For the text-containing cell, return its midpoint in [x, y] coordinate format. 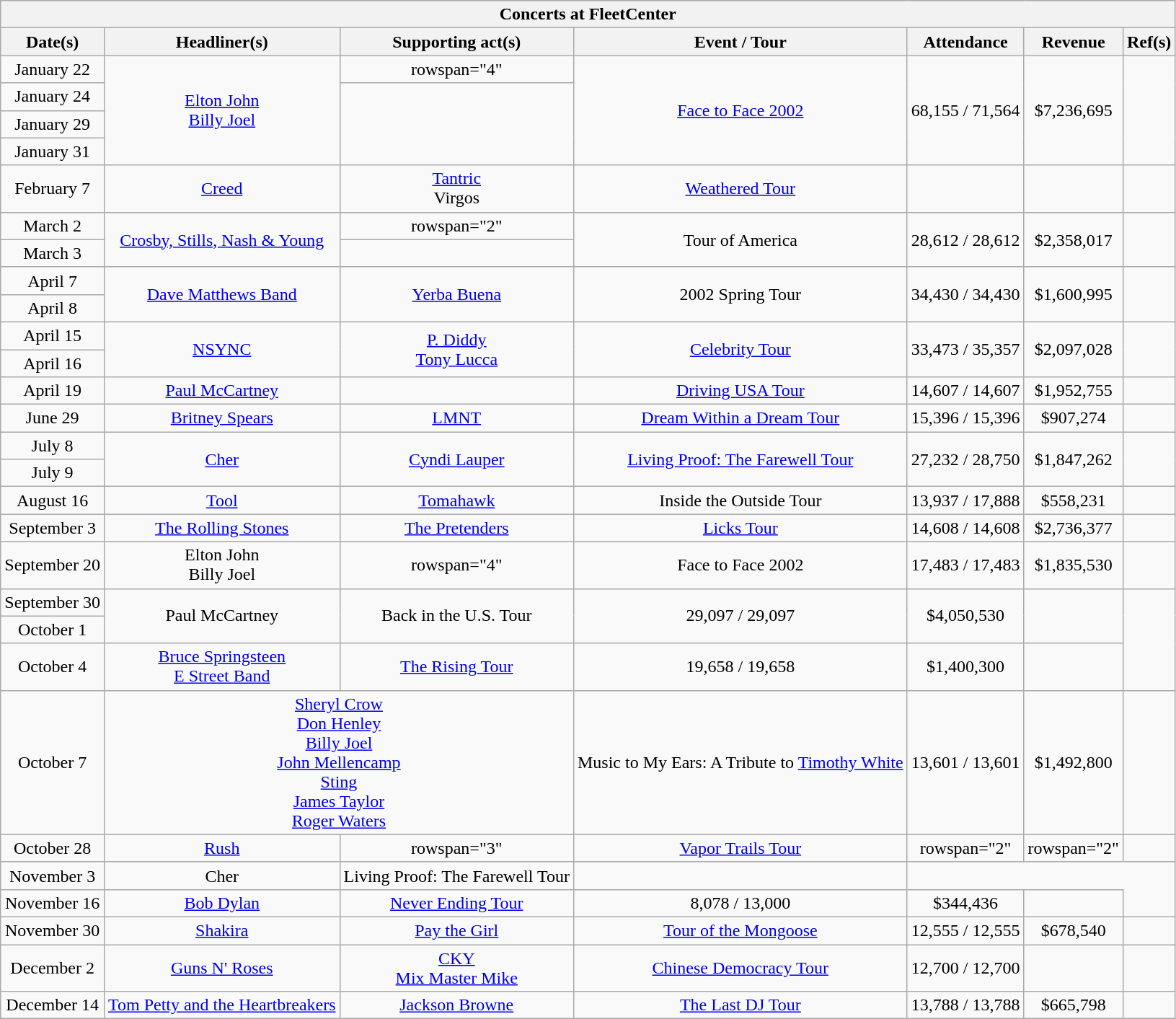
$558,231 [1074, 500]
Shakira [222, 930]
Tool [222, 500]
13,788 / 13,788 [965, 1005]
April 15 [53, 335]
Chinese Democracy Tour [740, 968]
September 20 [53, 565]
December 2 [53, 968]
13,937 / 17,888 [965, 500]
CKYMix Master Mike [456, 968]
November 30 [53, 930]
October 7 [53, 762]
Bruce SpringsteenE Street Band [222, 666]
$2,736,377 [1074, 528]
Tomahawk [456, 500]
19,658 / 19,658 [740, 666]
34,430 / 34,430 [965, 294]
Crosby, Stills, Nash & Young [222, 239]
14,608 / 14,608 [965, 528]
The Rolling Stones [222, 528]
8,078 / 13,000 [740, 903]
July 8 [53, 446]
Yerba Buena [456, 294]
Back in the U.S. Tour [456, 616]
Inside the Outside Tour [740, 500]
$2,358,017 [1074, 239]
LMNT [456, 418]
$1,492,800 [1074, 762]
Dream Within a Dream Tour [740, 418]
12,555 / 12,555 [965, 930]
Concerts at FleetCenter [588, 14]
$344,436 [965, 903]
Creed [222, 189]
The Rising Tour [456, 666]
December 14 [53, 1005]
April 19 [53, 391]
Tour of America [740, 239]
July 9 [53, 473]
$2,097,028 [1074, 349]
NSYNC [222, 349]
Tom Petty and the Heartbreakers [222, 1005]
August 16 [53, 500]
April 16 [53, 363]
28,612 / 28,612 [965, 239]
33,473 / 35,357 [965, 349]
$665,798 [1074, 1005]
Jackson Browne [456, 1005]
January 31 [53, 151]
March 3 [53, 253]
$678,540 [1074, 930]
April 7 [53, 281]
TantricVirgos [456, 189]
Tour of the Mongoose [740, 930]
October 4 [53, 666]
April 8 [53, 308]
October 1 [53, 630]
October 28 [53, 848]
Vapor Trails Tour [740, 848]
68,155 / 71,564 [965, 110]
$1,400,300 [965, 666]
Date(s) [53, 42]
$907,274 [1074, 418]
$1,600,995 [1074, 294]
12,700 / 12,700 [965, 968]
14,607 / 14,607 [965, 391]
Bob Dylan [222, 903]
Attendance [965, 42]
$1,952,755 [1074, 391]
September 30 [53, 602]
June 29 [53, 418]
January 24 [53, 97]
Cyndi Lauper [456, 459]
Weathered Tour [740, 189]
Supporting act(s) [456, 42]
$1,835,530 [1074, 565]
Licks Tour [740, 528]
Headliner(s) [222, 42]
Celebrity Tour [740, 349]
$4,050,530 [965, 616]
February 7 [53, 189]
November 3 [53, 875]
Sheryl CrowDon HenleyBilly JoelJohn MellencampStingJames TaylorRoger Waters [339, 762]
Ref(s) [1149, 42]
Music to My Ears: A Tribute to Timothy White [740, 762]
The Pretenders [456, 528]
13,601 / 13,601 [965, 762]
17,483 / 17,483 [965, 565]
Event / Tour [740, 42]
Guns N' Roses [222, 968]
29,097 / 29,097 [740, 616]
27,232 / 28,750 [965, 459]
January 29 [53, 124]
The Last DJ Tour [740, 1005]
January 22 [53, 69]
Revenue [1074, 42]
Pay the Girl [456, 930]
Dave Matthews Band [222, 294]
P. DiddyTony Lucca [456, 349]
Driving USA Tour [740, 391]
September 3 [53, 528]
Never Ending Tour [456, 903]
$1,847,262 [1074, 459]
15,396 / 15,396 [965, 418]
March 2 [53, 226]
November 16 [53, 903]
$7,236,695 [1074, 110]
2002 Spring Tour [740, 294]
Rush [222, 848]
rowspan="3" [456, 848]
Britney Spears [222, 418]
